Output the [X, Y] coordinate of the center of the cell containing the given text.  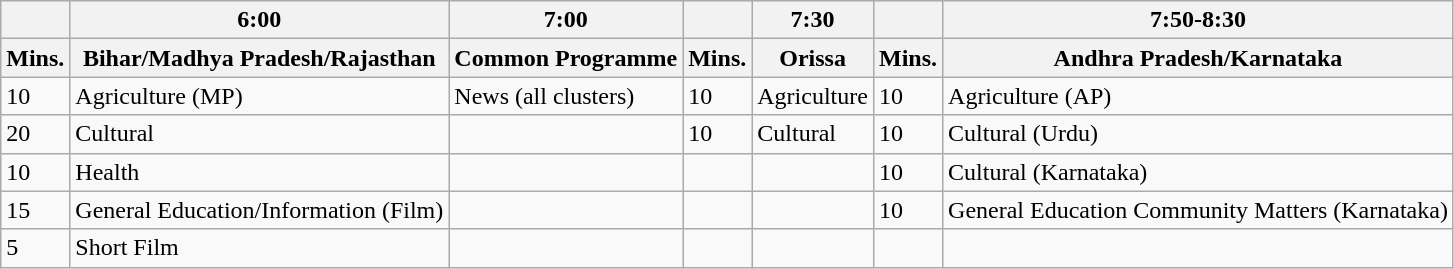
20 [36, 134]
6:00 [260, 20]
7:30 [813, 20]
Agriculture (MP) [260, 96]
General Education/Information (Film) [260, 210]
Health [260, 172]
Short Film [260, 248]
News (all clusters) [566, 96]
Agriculture (AP) [1198, 96]
Andhra Pradesh/Karnataka [1198, 58]
Cultural (Karnataka) [1198, 172]
Common Programme [566, 58]
15 [36, 210]
Orissa [813, 58]
Bihar/Madhya Pradesh/Rajasthan [260, 58]
5 [36, 248]
General Education Community Matters (Karnataka) [1198, 210]
7:50-8:30 [1198, 20]
7:00 [566, 20]
Cultural (Urdu) [1198, 134]
Agriculture [813, 96]
